Identify which cell holds the provided text, then report its (x, y) central coordinate. 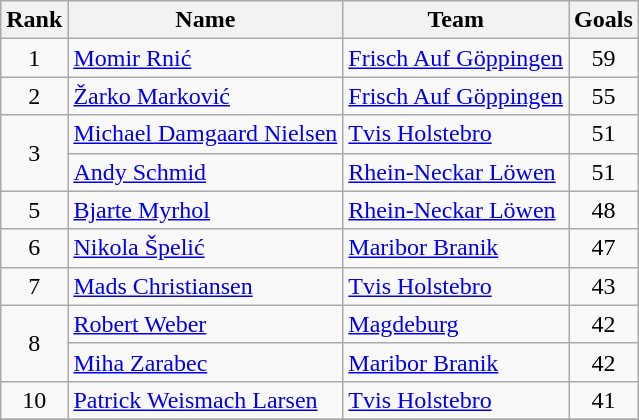
Name (206, 20)
Rank (34, 20)
Andy Schmid (206, 172)
Bjarte Myrhol (206, 210)
55 (604, 96)
1 (34, 58)
10 (34, 400)
3 (34, 153)
Team (456, 20)
6 (34, 248)
Michael Damgaard Nielsen (206, 134)
5 (34, 210)
Magdeburg (456, 324)
47 (604, 248)
Mads Christiansen (206, 286)
Nikola Špelić (206, 248)
Goals (604, 20)
Žarko Marković (206, 96)
8 (34, 343)
2 (34, 96)
43 (604, 286)
59 (604, 58)
48 (604, 210)
Miha Zarabec (206, 362)
Robert Weber (206, 324)
Momir Rnić (206, 58)
7 (34, 286)
41 (604, 400)
Patrick Weismach Larsen (206, 400)
